Search for the cell housing the specified text and yield its (x, y) center coordinate. 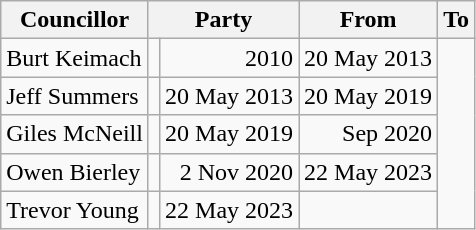
From (368, 20)
Giles McNeill (75, 134)
Jeff Summers (75, 96)
2010 (230, 58)
Councillor (75, 20)
Owen Bierley (75, 172)
Sep 2020 (368, 134)
Party (223, 20)
2 Nov 2020 (230, 172)
Trevor Young (75, 210)
Burt Keimach (75, 58)
To (456, 20)
